Capture the cell that displays the provided text and extract its (x, y) central coordinate. 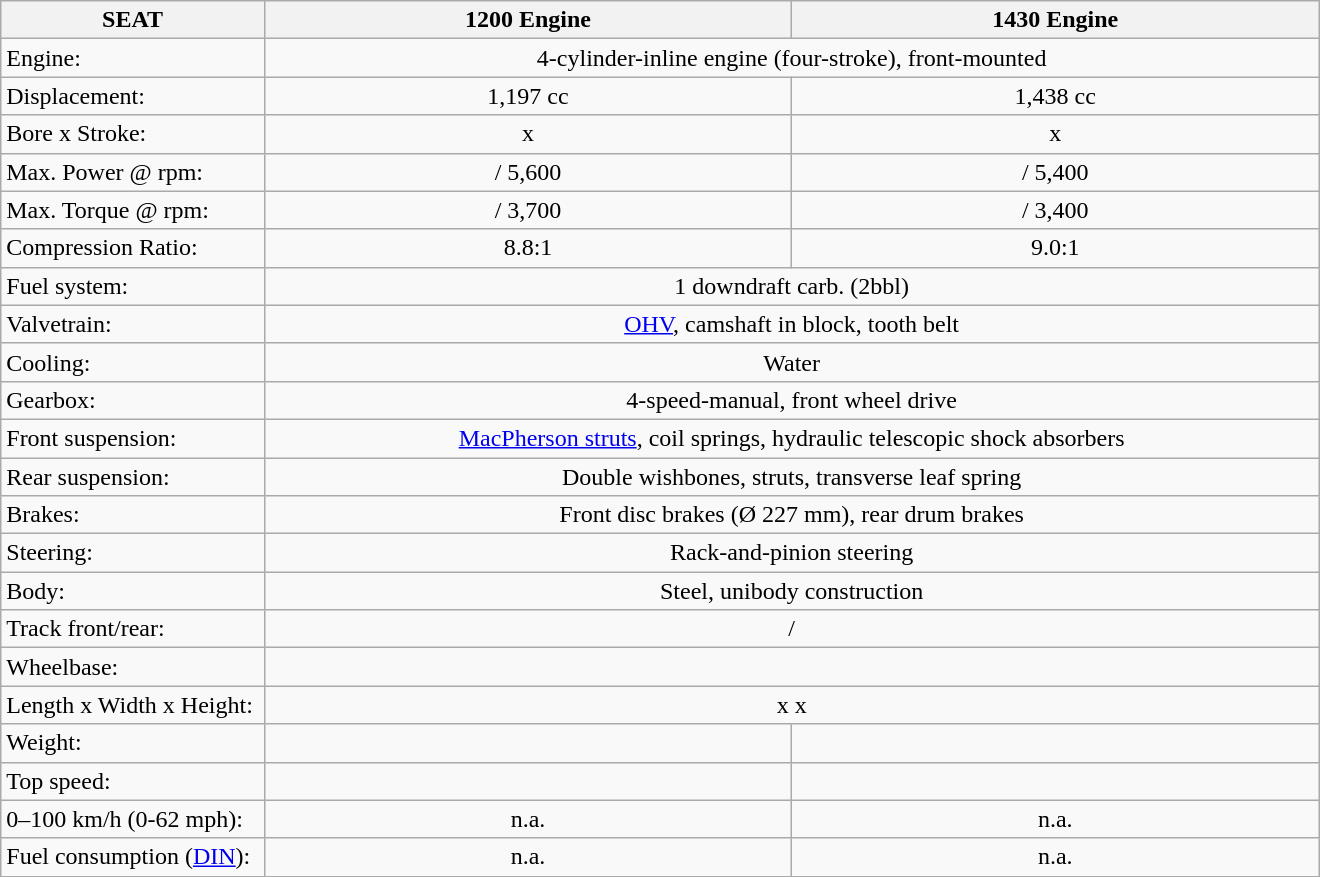
Displacement: (133, 96)
Steering: (133, 553)
Max. Torque @ rpm: (133, 210)
/ 3,400 (1056, 210)
1 downdraft carb. (2bbl) (791, 286)
9.0:1 (1056, 248)
Valvetrain: (133, 324)
/ 5,400 (1056, 172)
x x (791, 705)
Wheelbase: (133, 667)
/ (791, 629)
0–100 km/h (0-62 mph): (133, 819)
SEAT (133, 20)
1430 Engine (1056, 20)
1200 Engine (528, 20)
/ 3,700 (528, 210)
Fuel system: (133, 286)
Front disc brakes (Ø 227 mm), rear drum brakes (791, 515)
/ 5,600 (528, 172)
4-cylinder-inline engine (four-stroke), front-mounted (791, 58)
Body: (133, 591)
Rear suspension: (133, 477)
Front suspension: (133, 438)
Bore x Stroke: (133, 134)
Cooling: (133, 362)
8.8:1 (528, 248)
MacPherson struts, coil springs, hydraulic telescopic shock absorbers (791, 438)
Brakes: (133, 515)
OHV, camshaft in block, tooth belt (791, 324)
Water (791, 362)
Steel, unibody construction (791, 591)
1,438 cc (1056, 96)
4-speed-manual, front wheel drive (791, 400)
Gearbox: (133, 400)
Rack-and-pinion steering (791, 553)
1,197 cc (528, 96)
Double wishbones, struts, transverse leaf spring (791, 477)
Track front/rear: (133, 629)
Fuel consumption (DIN): (133, 857)
Max. Power @ rpm: (133, 172)
Compression Ratio: (133, 248)
Top speed: (133, 781)
Engine: (133, 58)
Weight: (133, 743)
Length x Width x Height: (133, 705)
